Find where the given text appears and provide that cell's center as [x, y] coordinate. 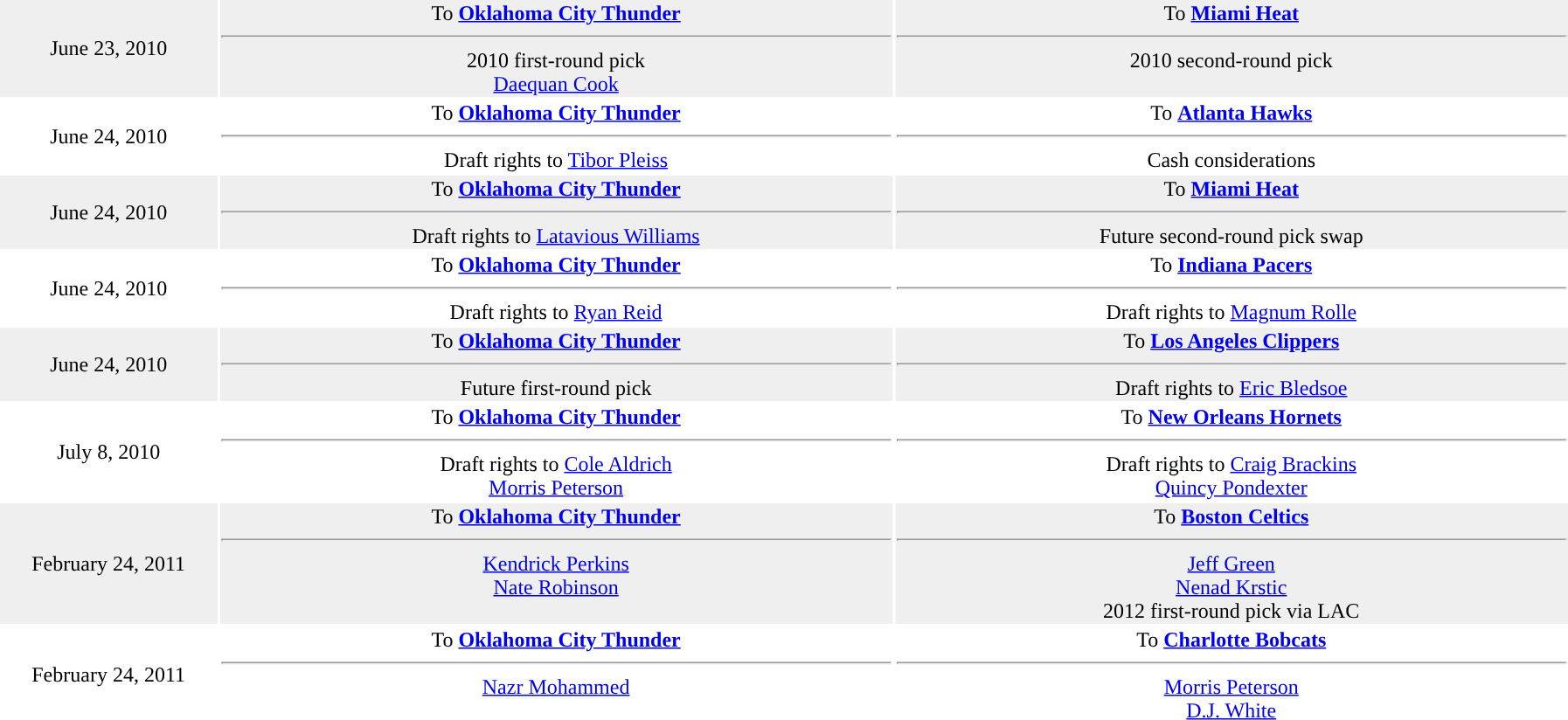
To Oklahoma City ThunderKendrick PerkinsNate Robinson [556, 564]
To Oklahoma City Thunder2010 first-round pickDaequan Cook [556, 49]
To Oklahoma City ThunderDraft rights to Ryan Reid [556, 288]
February 24, 2011 [108, 564]
July 8, 2010 [108, 453]
To Oklahoma City ThunderFuture first-round pick [556, 364]
To Los Angeles ClippersDraft rights to Eric Bledsoe [1232, 364]
To Oklahoma City ThunderDraft rights to Tibor Pleiss [556, 136]
To New Orleans HornetsDraft rights to Craig BrackinsQuincy Pondexter [1232, 453]
To Atlanta HawksCash considerations [1232, 136]
To Miami Heat2010 second-round pick [1232, 49]
To Oklahoma City ThunderDraft rights to Cole AldrichMorris Peterson [556, 453]
To Miami HeatFuture second-round pick swap [1232, 212]
To Indiana PacersDraft rights to Magnum Rolle [1232, 288]
To Boston CelticsJeff GreenNenad Krstic2012 first-round pick via LAC [1232, 564]
To Oklahoma City ThunderDraft rights to Latavious Williams [556, 212]
June 23, 2010 [108, 49]
